Determine the (X, Y) coordinate at the center of the cell enclosing the given text.  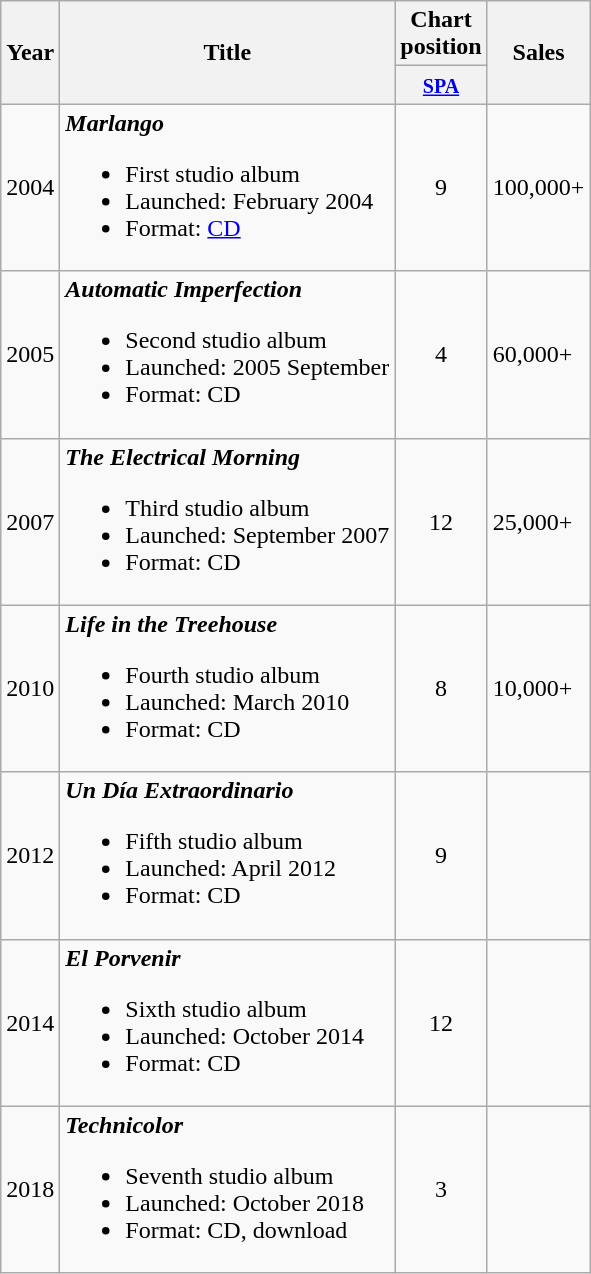
2007 (30, 522)
2012 (30, 856)
60,000+ (538, 354)
Chartposition (441, 34)
SPA (441, 85)
2010 (30, 688)
8 (441, 688)
100,000+ (538, 188)
2005 (30, 354)
Year (30, 52)
Life in the TreehouseFourth studio albumLaunched: March 2010Format: CD (228, 688)
4 (441, 354)
The Electrical MorningThird studio albumLaunched: September 2007Format: CD (228, 522)
Sales (538, 52)
El PorvenirSixth studio albumLaunched: October 2014Format: CD (228, 1022)
10,000+ (538, 688)
3 (441, 1190)
Title (228, 52)
2014 (30, 1022)
2004 (30, 188)
TechnicolorSeventh studio albumLaunched: October 2018Format: CD, download (228, 1190)
Un Día ExtraordinarioFifth studio albumLaunched: April 2012Format: CD (228, 856)
25,000+ (538, 522)
Automatic ImperfectionSecond studio albumLaunched: 2005 SeptemberFormat: CD (228, 354)
MarlangoFirst studio albumLaunched: February 2004Format: CD (228, 188)
2018 (30, 1190)
